Determine the (X, Y) coordinate at the center of the cell enclosing the given text.  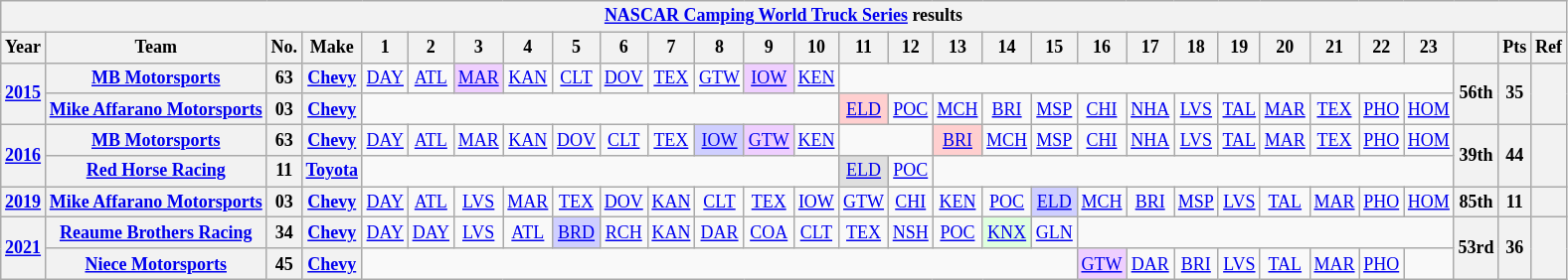
10 (816, 48)
RCH (623, 232)
45 (284, 264)
Reaume Brothers Racing (155, 232)
9 (769, 48)
NASCAR Camping World Truck Series results (784, 16)
3 (478, 48)
18 (1195, 48)
20 (1285, 48)
19 (1239, 48)
2 (431, 48)
2016 (24, 155)
Niece Motorsports (155, 264)
56th (1476, 93)
2015 (24, 93)
17 (1150, 48)
39th (1476, 155)
Toyota (332, 171)
NSH (911, 232)
Ref (1549, 48)
Year (24, 48)
COA (769, 232)
No. (284, 48)
14 (1007, 48)
2019 (24, 203)
16 (1102, 48)
12 (911, 48)
44 (1515, 155)
5 (577, 48)
BRD (577, 232)
36 (1515, 248)
2021 (24, 248)
KNX (1007, 232)
13 (958, 48)
Make (332, 48)
21 (1334, 48)
6 (623, 48)
35 (1515, 93)
53rd (1476, 248)
4 (528, 48)
GLN (1054, 232)
34 (284, 232)
8 (720, 48)
85th (1476, 203)
Pts (1515, 48)
23 (1430, 48)
22 (1382, 48)
Red Horse Racing (155, 171)
Team (155, 48)
1 (385, 48)
15 (1054, 48)
7 (671, 48)
